From the cell containing the given text, extract its center point as [X, Y] coordinate. 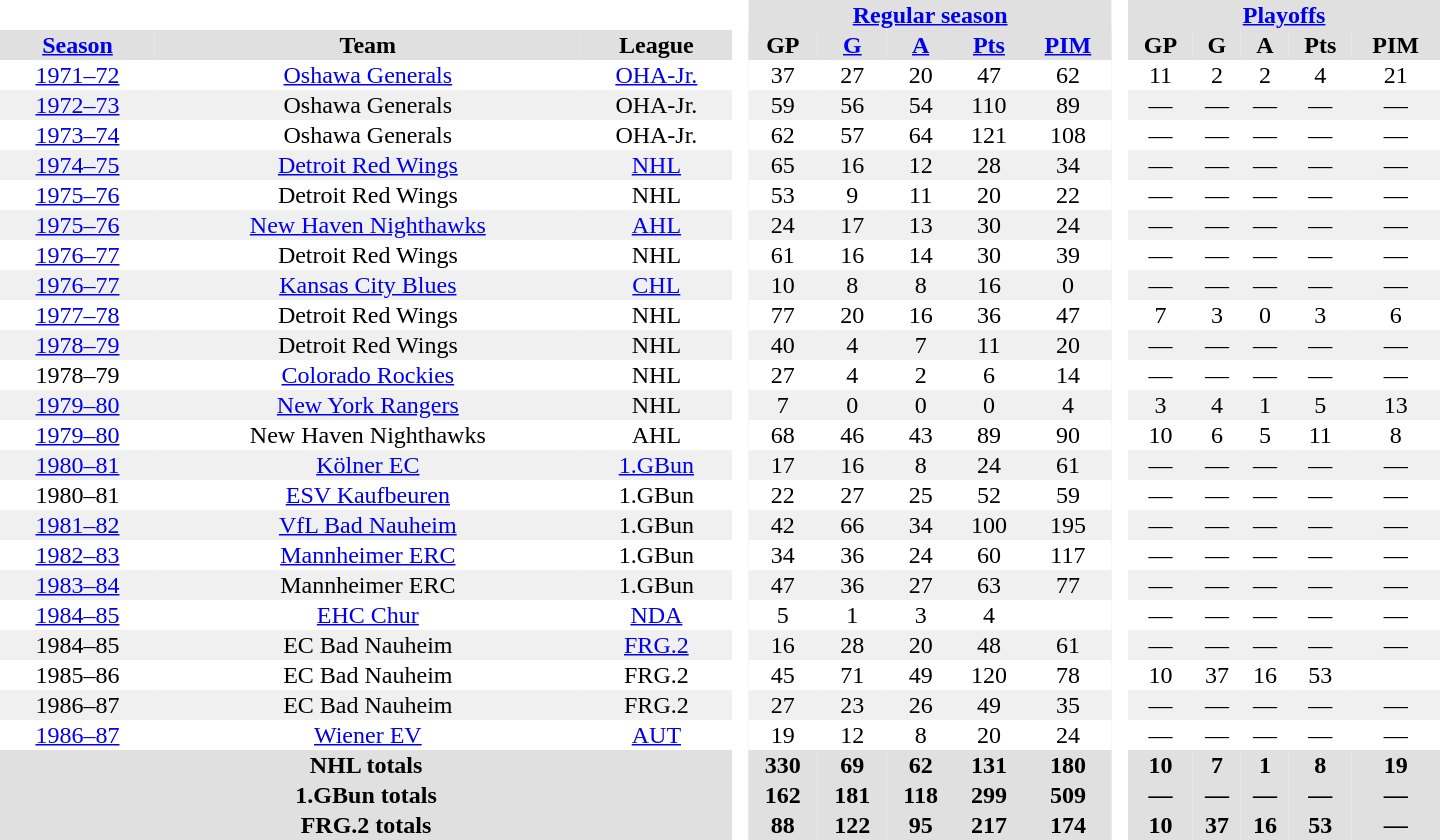
110 [988, 105]
1982–83 [78, 555]
1972–73 [78, 105]
Wiener EV [368, 735]
23 [852, 705]
40 [782, 345]
120 [988, 675]
64 [920, 135]
180 [1068, 765]
NHL totals [366, 765]
52 [988, 495]
1.GBun totals [366, 795]
45 [782, 675]
21 [1396, 75]
1974–75 [78, 165]
95 [920, 825]
Season [78, 45]
25 [920, 495]
Kölner EC [368, 465]
65 [782, 165]
69 [852, 765]
108 [1068, 135]
174 [1068, 825]
1981–82 [78, 525]
35 [1068, 705]
NDA [656, 615]
66 [852, 525]
1985–86 [78, 675]
EHC Chur [368, 615]
88 [782, 825]
162 [782, 795]
Team [368, 45]
1983–84 [78, 585]
26 [920, 705]
Playoffs [1284, 15]
1973–74 [78, 135]
299 [988, 795]
121 [988, 135]
90 [1068, 435]
509 [1068, 795]
122 [852, 825]
Regular season [930, 15]
FRG.2 totals [366, 825]
117 [1068, 555]
New York Rangers [368, 405]
VfL Bad Nauheim [368, 525]
1971–72 [78, 75]
39 [1068, 255]
Colorado Rockies [368, 375]
195 [1068, 525]
Kansas City Blues [368, 285]
56 [852, 105]
60 [988, 555]
63 [988, 585]
131 [988, 765]
54 [920, 105]
League [656, 45]
48 [988, 645]
217 [988, 825]
71 [852, 675]
330 [782, 765]
AUT [656, 735]
46 [852, 435]
ESV Kaufbeuren [368, 495]
1977–78 [78, 315]
CHL [656, 285]
43 [920, 435]
100 [988, 525]
78 [1068, 675]
57 [852, 135]
9 [852, 195]
68 [782, 435]
181 [852, 795]
118 [920, 795]
42 [782, 525]
